Capture the cell that displays the provided text and extract its [X, Y] central coordinate. 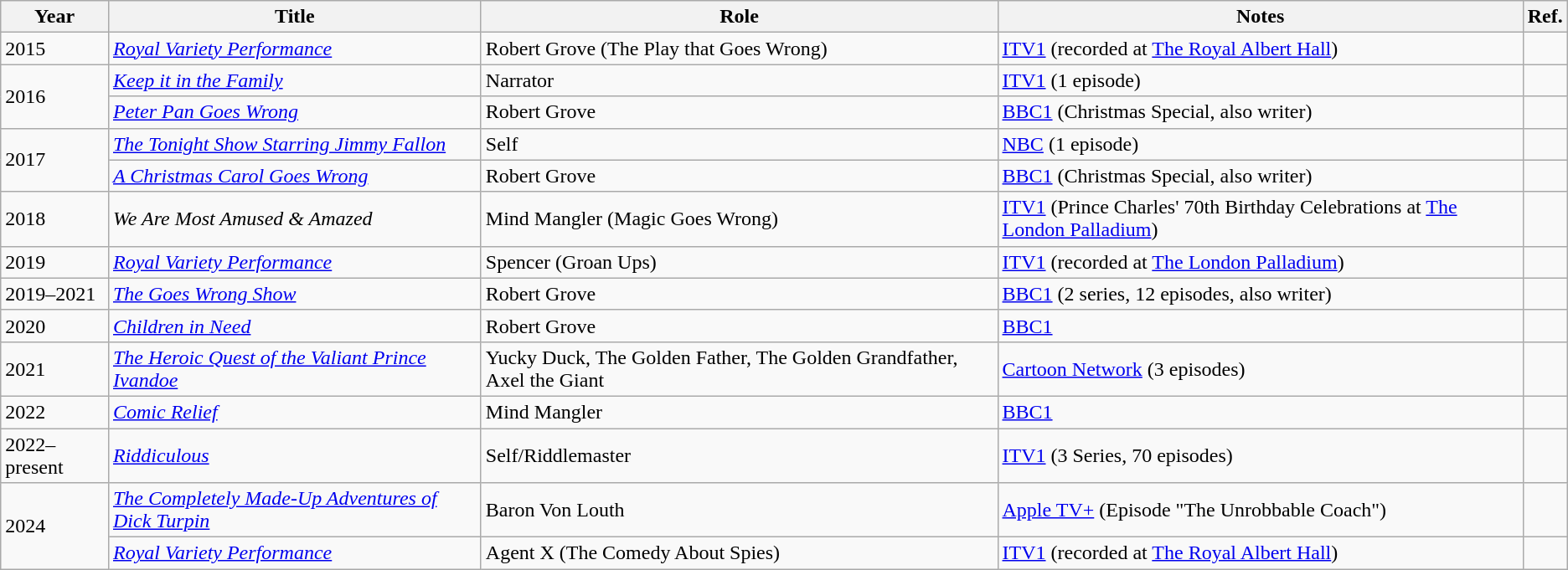
2020 [55, 326]
The Tonight Show Starring Jimmy Fallon [295, 144]
Mind Mangler (Magic Goes Wrong) [739, 219]
Apple TV+ (Episode "The Unrobbable Coach") [1260, 511]
ITV1 (Prince Charles' 70th Birthday Celebrations at The London Palladium) [1260, 219]
Robert Grove (The Play that Goes Wrong) [739, 49]
Spencer (Groan Ups) [739, 262]
Yucky Duck, The Golden Father, The Golden Grandfather, Axel the Giant [739, 368]
The Goes Wrong Show [295, 294]
Mind Mangler [739, 412]
Comic Relief [295, 412]
Narrator [739, 80]
Ref. [1545, 17]
Agent X (The Comedy About Spies) [739, 553]
Self [739, 144]
ITV1 (recorded at The London Palladium) [1260, 262]
We Are Most Amused & Amazed [295, 219]
Role [739, 17]
2017 [55, 160]
2024 [55, 526]
2018 [55, 219]
Riddiculous [295, 455]
Year [55, 17]
Notes [1260, 17]
NBC (1 episode) [1260, 144]
ITV1 (3 Series, 70 episodes) [1260, 455]
2015 [55, 49]
2019 [55, 262]
2021 [55, 368]
BBC1 (2 series, 12 episodes, also writer) [1260, 294]
Children in Need [295, 326]
ITV1 (1 episode) [1260, 80]
Title [295, 17]
The Completely Made-Up Adventures of Dick Turpin [295, 511]
2022 [55, 412]
Baron Von Louth [739, 511]
2019–2021 [55, 294]
2016 [55, 96]
Keep it in the Family [295, 80]
A Christmas Carol Goes Wrong [295, 176]
Peter Pan Goes Wrong [295, 112]
The Heroic Quest of the Valiant Prince Ivandoe [295, 368]
2022–present [55, 455]
Cartoon Network (3 episodes) [1260, 368]
Self/Riddlemaster [739, 455]
